Locate the cell with the specified text and output its (x, y) center coordinate. 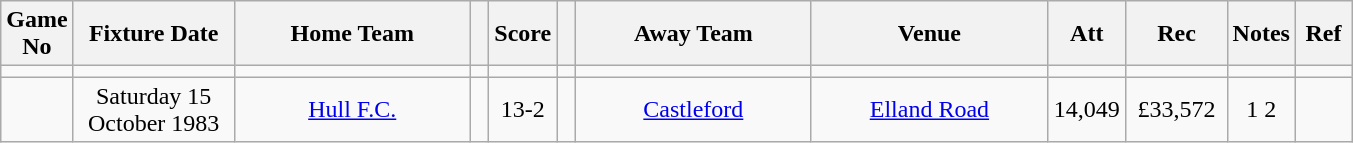
Score (523, 34)
14,049 (1086, 110)
Game No (37, 34)
£33,572 (1176, 110)
Castleford (693, 110)
1 2 (1261, 110)
Home Team (352, 34)
Away Team (693, 34)
Att (1086, 34)
Ref (1323, 34)
Elland Road (929, 110)
Rec (1176, 34)
Notes (1261, 34)
Saturday 15 October 1983 (154, 110)
Hull F.C. (352, 110)
13-2 (523, 110)
Venue (929, 34)
Fixture Date (154, 34)
